Determine the (X, Y) coordinate at the center of the cell enclosing the given text.  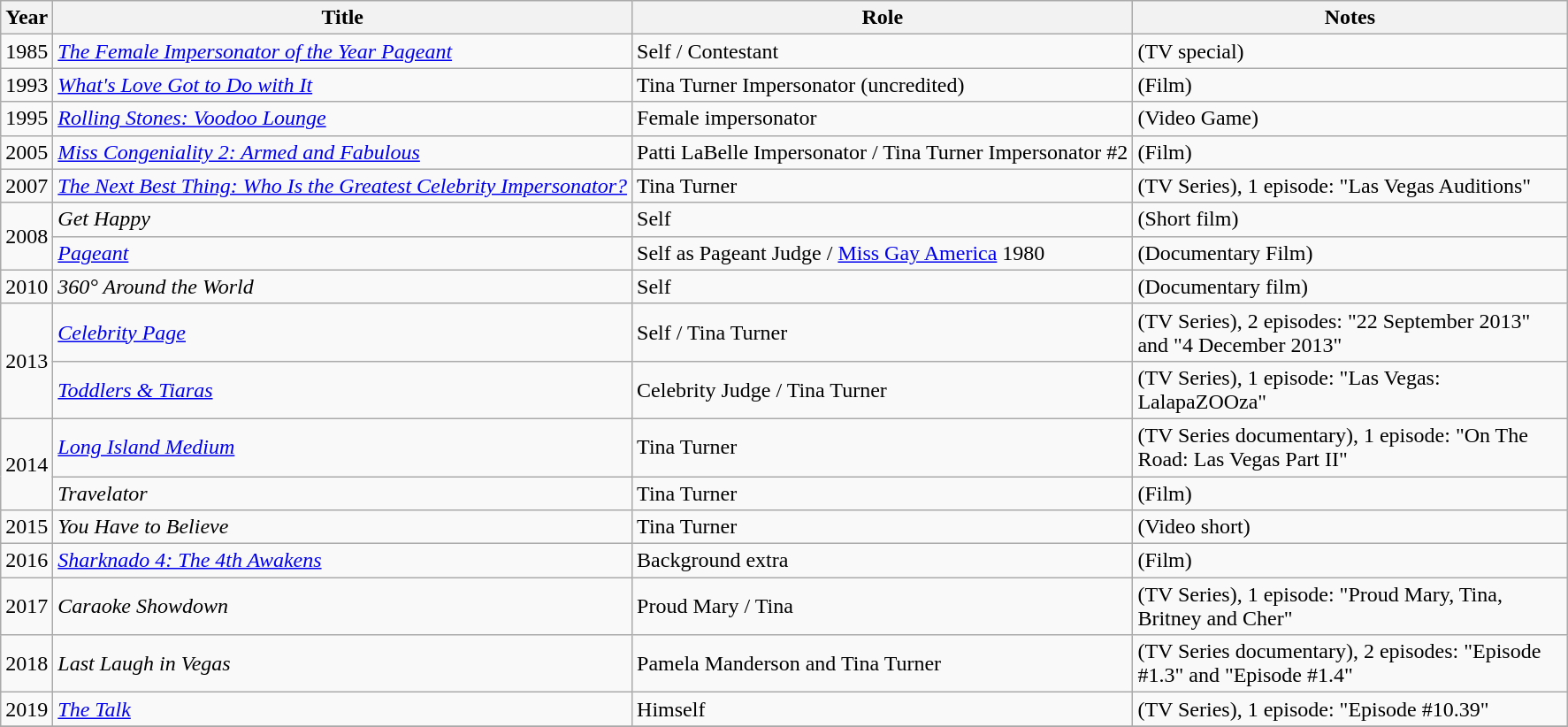
1993 (27, 85)
(TV Series), 1 episode: "Las Vegas: LalapaZOOza" (1350, 389)
Get Happy (343, 219)
Sharknado 4: The 4th Awakens (343, 561)
Self / Tina Turner (883, 333)
Last Laugh in Vegas (343, 663)
1995 (27, 119)
2019 (27, 709)
2005 (27, 152)
2018 (27, 663)
Celebrity Judge / Tina Turner (883, 389)
2014 (27, 463)
Patti LaBelle Impersonator / Tina Turner Impersonator #2 (883, 152)
(TV Series documentary), 2 episodes: "Episode #1.3" and "Episode #1.4" (1350, 663)
Pamela Manderson and Tina Turner (883, 663)
(Short film) (1350, 219)
2016 (27, 561)
2010 (27, 287)
Pageant (343, 253)
Notes (1350, 18)
(TV Series), 1 episode: "Las Vegas Auditions" (1350, 186)
Title (343, 18)
The Next Best Thing: Who Is the Greatest Celebrity Impersonator? (343, 186)
Celebrity Page (343, 333)
Background extra (883, 561)
2008 (27, 236)
Travelator (343, 493)
1985 (27, 51)
(TV Series), 1 episode: "Proud Mary, Tina, Britney and Cher" (1350, 607)
You Have to Believe (343, 527)
(TV special) (1350, 51)
Himself (883, 709)
Miss Congeniality 2: Armed and Fabulous (343, 152)
2007 (27, 186)
(Documentary film) (1350, 287)
Female impersonator (883, 119)
2015 (27, 527)
2013 (27, 361)
(TV Series documentary), 1 episode: "On The Road: Las Vegas Part II" (1350, 448)
The Talk (343, 709)
Self / Contestant (883, 51)
(Video short) (1350, 527)
(TV Series), 1 episode: "Episode #10.39" (1350, 709)
Role (883, 18)
Year (27, 18)
Caraoke Showdown (343, 607)
360° Around the World (343, 287)
Long Island Medium (343, 448)
Tina Turner Impersonator (uncredited) (883, 85)
(Video Game) (1350, 119)
Self as Pageant Judge / Miss Gay America 1980 (883, 253)
Proud Mary / Tina (883, 607)
Rolling Stones: Voodoo Lounge (343, 119)
Toddlers & Tiaras (343, 389)
The Female Impersonator of the Year Pageant (343, 51)
What's Love Got to Do with It (343, 85)
(Documentary Film) (1350, 253)
2017 (27, 607)
(TV Series), 2 episodes: "22 September 2013" and "4 December 2013" (1350, 333)
